Search for the cell housing the specified text and yield its (X, Y) center coordinate. 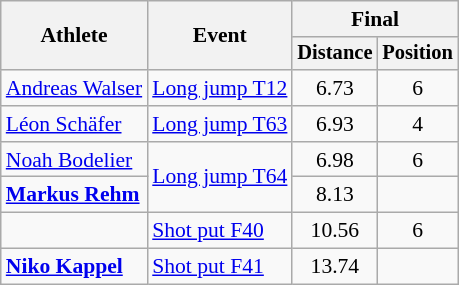
Long jump T64 (220, 178)
Niko Kappel (74, 267)
Event (220, 36)
Markus Rehm (74, 195)
Long jump T12 (220, 88)
Final (374, 19)
Léon Schäfer (74, 124)
6.93 (334, 124)
10.56 (334, 231)
Shot put F41 (220, 267)
6.73 (334, 88)
Position (417, 54)
13.74 (334, 267)
4 (417, 124)
6.98 (334, 160)
Andreas Walser (74, 88)
Long jump T63 (220, 124)
Distance (334, 54)
8.13 (334, 195)
Shot put F40 (220, 231)
Noah Bodelier (74, 160)
Athlete (74, 36)
